Capture the cell that displays the provided text and extract its (X, Y) central coordinate. 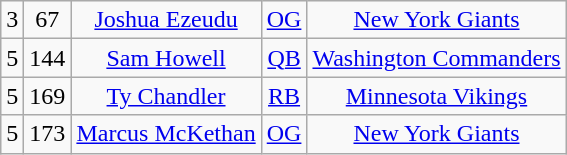
169 (48, 96)
QB (284, 58)
RB (284, 96)
3 (12, 20)
Minnesota Vikings (436, 96)
Marcus McKethan (166, 134)
67 (48, 20)
144 (48, 58)
173 (48, 134)
Sam Howell (166, 58)
Washington Commanders (436, 58)
Joshua Ezeudu (166, 20)
Ty Chandler (166, 96)
